Locate the cell with the specified text and output its [X, Y] center coordinate. 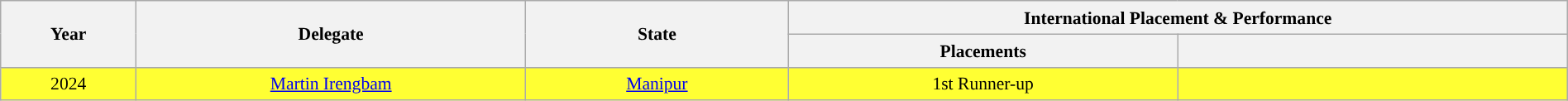
Year [69, 34]
2024 [69, 84]
Delegate [331, 34]
Martin Irengbam [331, 84]
State [657, 34]
International Placement & Performance [1178, 17]
Placements [982, 50]
1st Runner-up [982, 84]
Manipur [657, 84]
